Return the [X, Y] coordinate for the center point of the cell that contains the specified text.  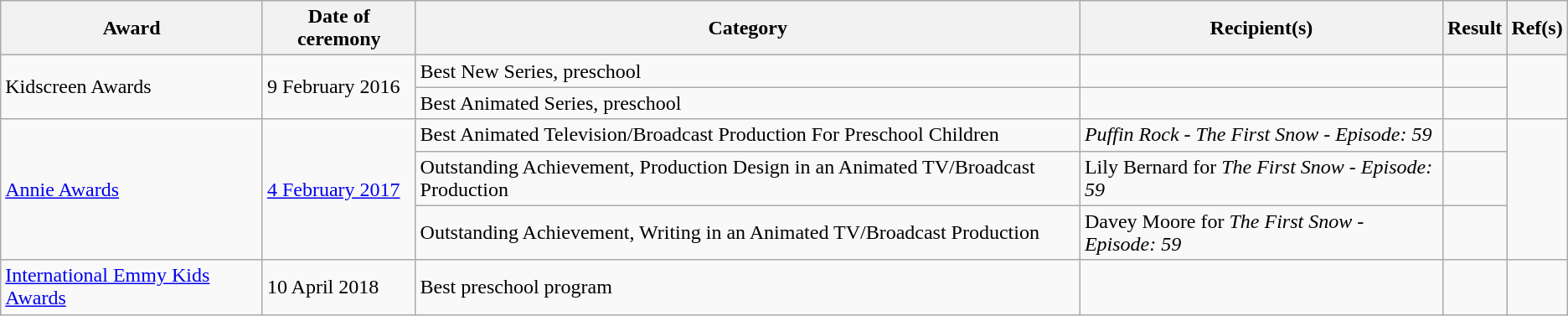
Date of ceremony [338, 28]
9 February 2016 [338, 87]
Outstanding Achievement, Writing in an Animated TV/Broadcast Production [747, 233]
4 February 2017 [338, 189]
Outstanding Achievement, Production Design in an Animated TV/Broadcast Production [747, 178]
Davey Moore for The First Snow - Episode: 59 [1261, 233]
Award [132, 28]
Result [1474, 28]
Annie Awards [132, 189]
Puffin Rock - The First Snow - Episode: 59 [1261, 135]
Best preschool program [747, 287]
Kidscreen Awards [132, 87]
Best Animated Television/Broadcast Production For Preschool Children [747, 135]
Lily Bernard for The First Snow - Episode: 59 [1261, 178]
International Emmy Kids Awards [132, 287]
Best New Series, preschool [747, 71]
Ref(s) [1537, 28]
10 April 2018 [338, 287]
Best Animated Series, preschool [747, 103]
Recipient(s) [1261, 28]
Category [747, 28]
